Return the [X, Y] coordinate for the center point of the cell that contains the specified text.  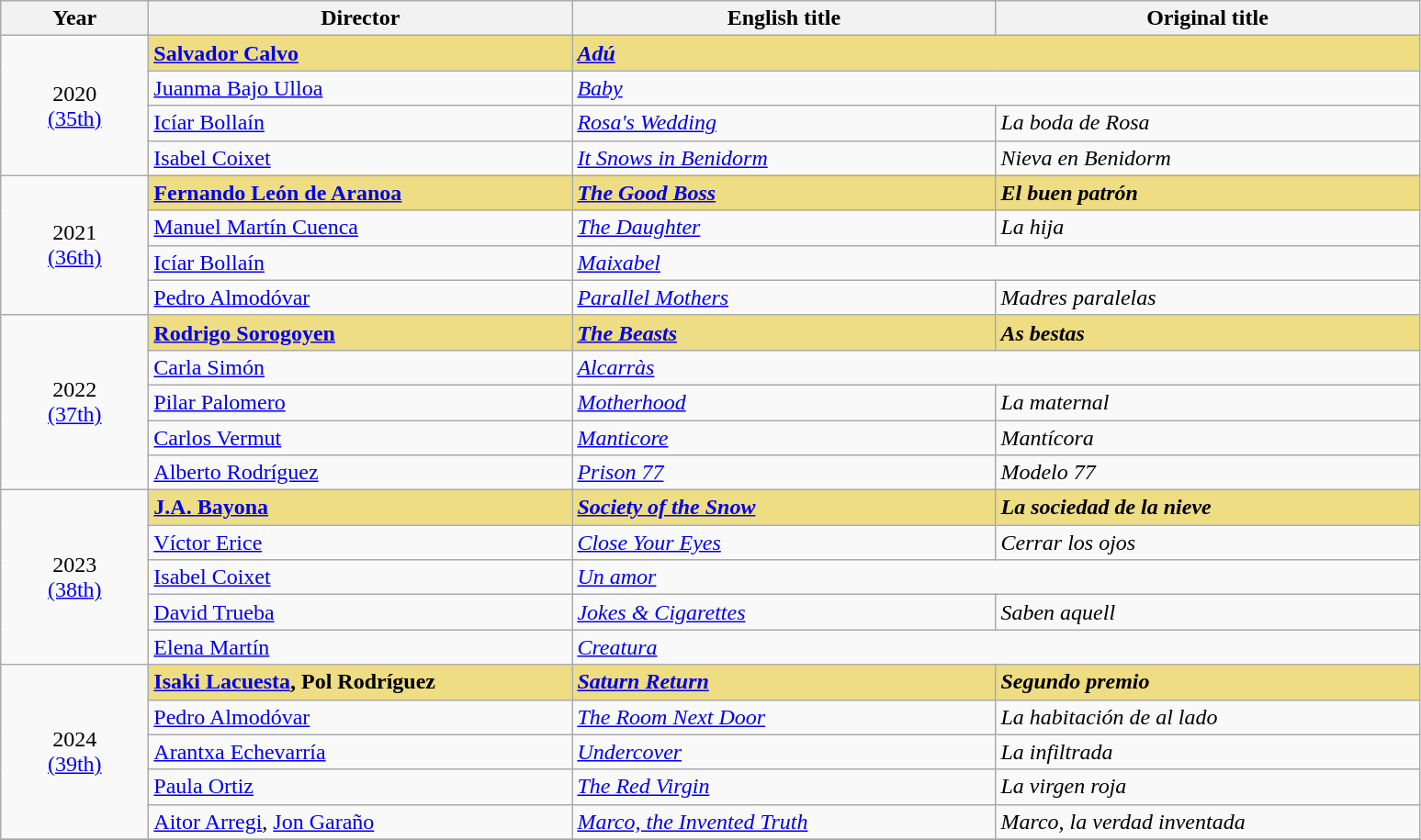
Saturn Return [784, 682]
Rodrigo Sorogoyen [360, 332]
Mantícora [1207, 438]
Manuel Martín Cuenca [360, 228]
La habitación de al lado [1207, 717]
David Trueba [360, 612]
Nieva en Benidorm [1207, 158]
The Daughter [784, 228]
The Red Virgin [784, 787]
Carlos Vermut [360, 438]
Aitor Arregi, Jon Garaño [360, 822]
La sociedad de la nieve [1207, 508]
J.A. Bayona [360, 508]
Saben aquell [1207, 612]
Parallel Mothers [784, 297]
2020(35th) [75, 106]
Alcarràs [996, 367]
Society of the Snow [784, 508]
Isaki Lacuesta, Pol Rodríguez [360, 682]
La infiltrada [1207, 752]
Cerrar los ojos [1207, 543]
La hija [1207, 228]
Undercover [784, 752]
La maternal [1207, 402]
English title [784, 18]
As bestas [1207, 332]
The Room Next Door [784, 717]
2023(38th) [75, 577]
Jokes & Cigarettes [784, 612]
Salvador Calvo [360, 53]
Manticore [784, 438]
Modelo 77 [1207, 473]
Year [75, 18]
Creatura [996, 647]
Elena Martín [360, 647]
Rosa's Wedding [784, 123]
Director [360, 18]
Fernando León de Aranoa [360, 193]
2021(36th) [75, 245]
Un amor [996, 577]
Alberto Rodríguez [360, 473]
Víctor Erice [360, 543]
The Beasts [784, 332]
Paula Ortiz [360, 787]
Baby [996, 88]
2022(37th) [75, 402]
Carla Simón [360, 367]
Marco, la verdad inventada [1207, 822]
Arantxa Echevarría [360, 752]
Prison 77 [784, 473]
Original title [1207, 18]
Segundo premio [1207, 682]
Juanma Bajo Ulloa [360, 88]
Adú [996, 53]
Maixabel [996, 263]
El buen patrón [1207, 193]
Madres paralelas [1207, 297]
Motherhood [784, 402]
It Snows in Benidorm [784, 158]
La boda de Rosa [1207, 123]
Close Your Eyes [784, 543]
Marco, the Invented Truth [784, 822]
The Good Boss [784, 193]
Pilar Palomero [360, 402]
La virgen roja [1207, 787]
2024(39th) [75, 752]
